Scan for the cell matching the given text and deliver its (X, Y) coordinate at center. 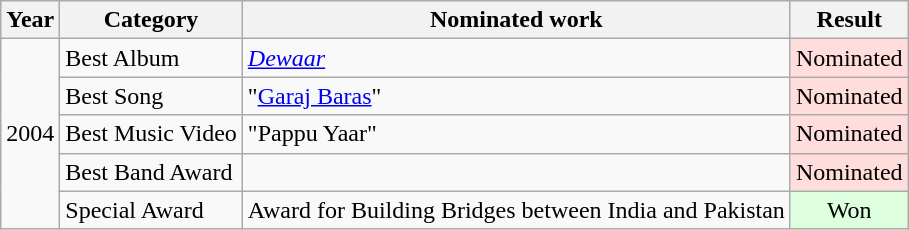
Won (849, 210)
Best Album (152, 58)
"Garaj Baras" (516, 96)
Best Band Award (152, 172)
Dewaar (516, 58)
Special Award (152, 210)
Nominated work (516, 20)
Result (849, 20)
2004 (30, 134)
Best Music Video (152, 134)
Best Song (152, 96)
Category (152, 20)
"Pappu Yaar" (516, 134)
Award for Building Bridges between India and Pakistan (516, 210)
Year (30, 20)
